Locate the cell with the specified text and output its (x, y) center coordinate. 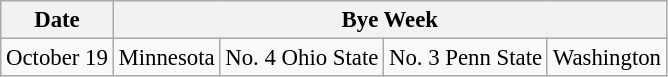
No. 3 Penn State (466, 58)
Date (57, 20)
Minnesota (166, 58)
Bye Week (390, 20)
No. 4 Ohio State (302, 58)
Washington (606, 58)
October 19 (57, 58)
